Find where the given text appears and provide that cell's center as (X, Y) coordinate. 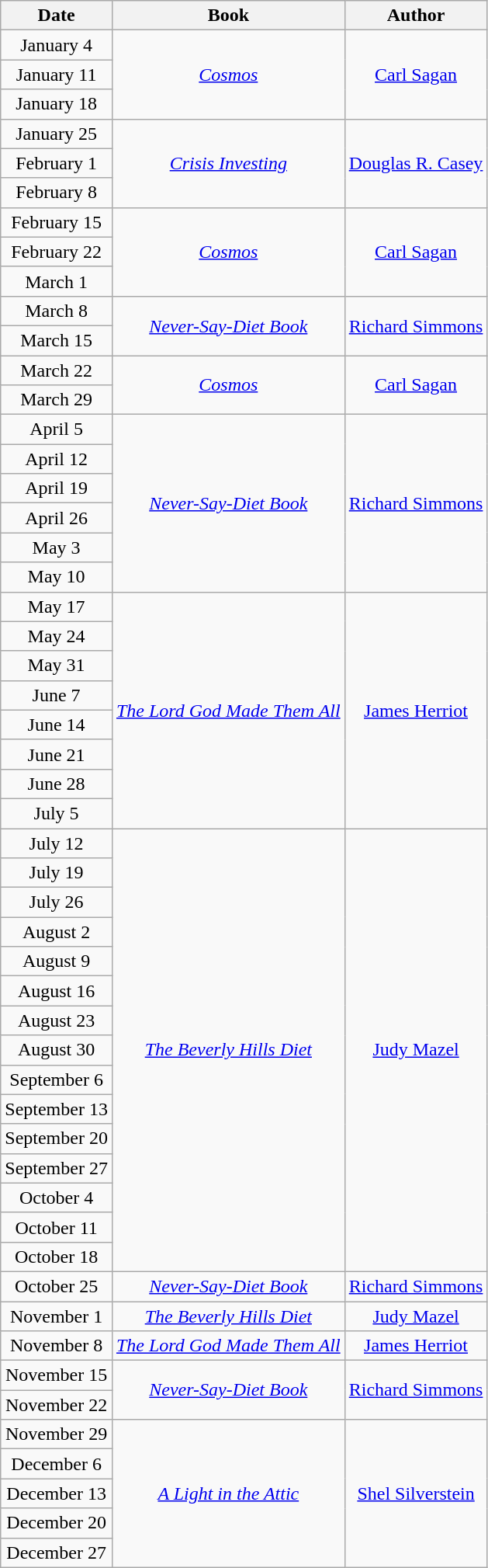
Book (228, 16)
August 16 (57, 991)
November 22 (57, 1405)
May 24 (57, 636)
May 17 (57, 607)
July 5 (57, 813)
February 1 (57, 163)
August 23 (57, 1020)
October 4 (57, 1198)
January 25 (57, 134)
August 9 (57, 961)
November 1 (57, 1316)
September 20 (57, 1139)
September 6 (57, 1080)
Author (416, 16)
September 13 (57, 1109)
December 20 (57, 1523)
July 19 (57, 873)
December 6 (57, 1464)
March 22 (57, 370)
March 8 (57, 311)
October 11 (57, 1227)
Date (57, 16)
June 14 (57, 725)
March 1 (57, 281)
July 12 (57, 843)
December 13 (57, 1493)
January 4 (57, 45)
December 27 (57, 1552)
February 15 (57, 222)
May 31 (57, 666)
October 18 (57, 1257)
January 18 (57, 104)
November 8 (57, 1346)
February 22 (57, 252)
Douglas R. Casey (416, 163)
March 29 (57, 400)
June 7 (57, 695)
January 11 (57, 75)
Crisis Investing (228, 163)
A Light in the Attic (228, 1493)
April 12 (57, 459)
April 26 (57, 518)
Shel Silverstein (416, 1493)
February 8 (57, 193)
October 25 (57, 1286)
July 26 (57, 902)
May 10 (57, 577)
August 30 (57, 1050)
March 15 (57, 340)
May 3 (57, 548)
November 29 (57, 1434)
June 28 (57, 784)
November 15 (57, 1375)
April 19 (57, 488)
September 27 (57, 1168)
April 5 (57, 429)
June 21 (57, 754)
August 2 (57, 932)
